Find where the given text appears and provide that cell's center as (X, Y) coordinate. 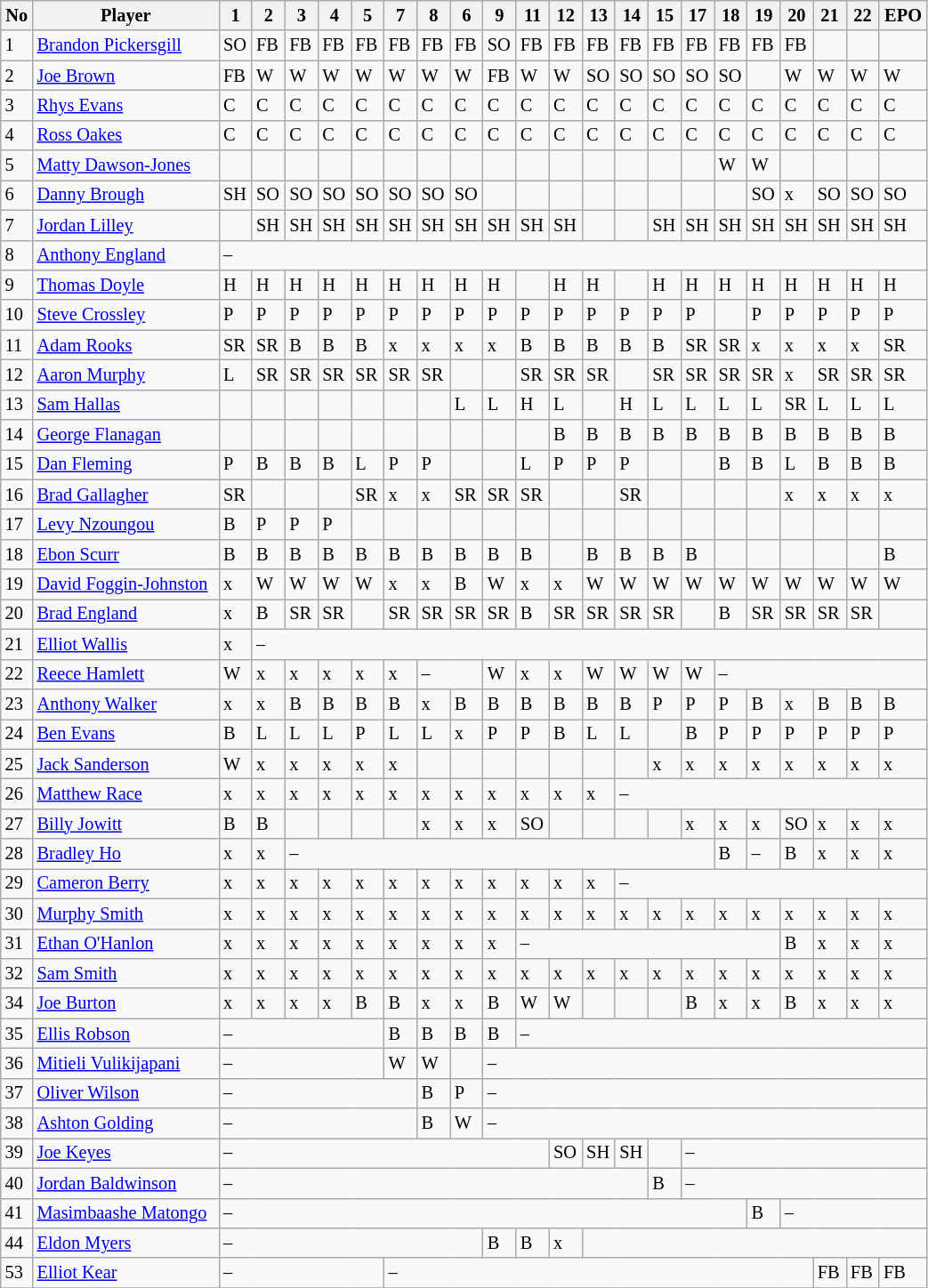
Danny Brough (126, 195)
Bradley Ho (126, 854)
Ebon Scurr (126, 554)
Ashton Golding (126, 1123)
44 (17, 1243)
31 (17, 944)
23 (17, 704)
Joe Keyes (126, 1153)
Ellis Robson (126, 1034)
10 (17, 315)
Ethan O'Hanlon (126, 944)
Mitieli Vulikijapani (126, 1063)
36 (17, 1063)
25 (17, 764)
Sam Hallas (126, 405)
Dan Fleming (126, 464)
Jordan Baldwinson (126, 1183)
35 (17, 1034)
Brad England (126, 614)
Jordan Lilley (126, 225)
Anthony England (126, 255)
Ross Oakes (126, 135)
24 (17, 734)
George Flanagan (126, 435)
53 (17, 1273)
37 (17, 1093)
32 (17, 973)
30 (17, 914)
26 (17, 793)
Rhys Evans (126, 105)
Matthew Race (126, 793)
Eldon Myers (126, 1243)
Cameron Berry (126, 883)
29 (17, 883)
Jack Sanderson (126, 764)
David Foggin-Johnston (126, 584)
Levy Nzoungou (126, 524)
16 (17, 495)
34 (17, 1003)
Brad Gallagher (126, 495)
40 (17, 1183)
Aaron Murphy (126, 374)
41 (17, 1213)
Oliver Wilson (126, 1093)
39 (17, 1153)
Masimbaashe Matongo (126, 1213)
Sam Smith (126, 973)
Adam Rooks (126, 345)
Thomas Doyle (126, 285)
Brandon Pickersgill (126, 45)
Elliot Kear (126, 1273)
Reece Hamlett (126, 674)
EPO (903, 15)
Billy Jowitt (126, 824)
Steve Crossley (126, 315)
Joe Brown (126, 76)
No (17, 15)
28 (17, 854)
Joe Burton (126, 1003)
Murphy Smith (126, 914)
38 (17, 1123)
Elliot Wallis (126, 644)
Matty Dawson-Jones (126, 165)
Player (126, 15)
27 (17, 824)
Ben Evans (126, 734)
Anthony Walker (126, 704)
